Pinpoint the cell where the given text exists, returning its (X, Y) midpoint coordinate. 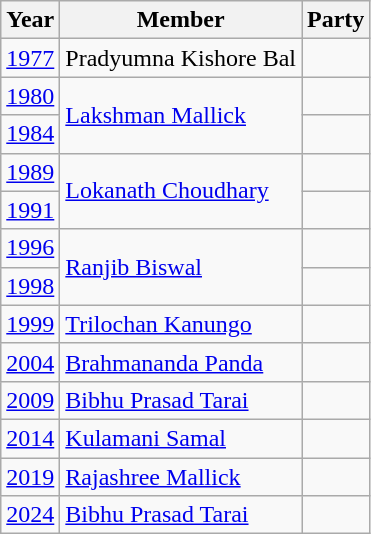
Ranjib Biswal (181, 267)
2019 (30, 477)
Member (181, 20)
1977 (30, 58)
1989 (30, 172)
Pradyumna Kishore Bal (181, 58)
Year (30, 20)
2004 (30, 362)
Trilochan Kanungo (181, 324)
Party (336, 20)
2024 (30, 515)
Rajashree Mallick (181, 477)
1999 (30, 324)
Lakshman Mallick (181, 115)
1996 (30, 248)
Lokanath Choudhary (181, 191)
1984 (30, 134)
2014 (30, 438)
Kulamani Samal (181, 438)
Brahmananda Panda (181, 362)
1980 (30, 96)
1991 (30, 210)
2009 (30, 400)
1998 (30, 286)
